Return the (x, y) coordinate for the center point of the cell that contains the specified text.  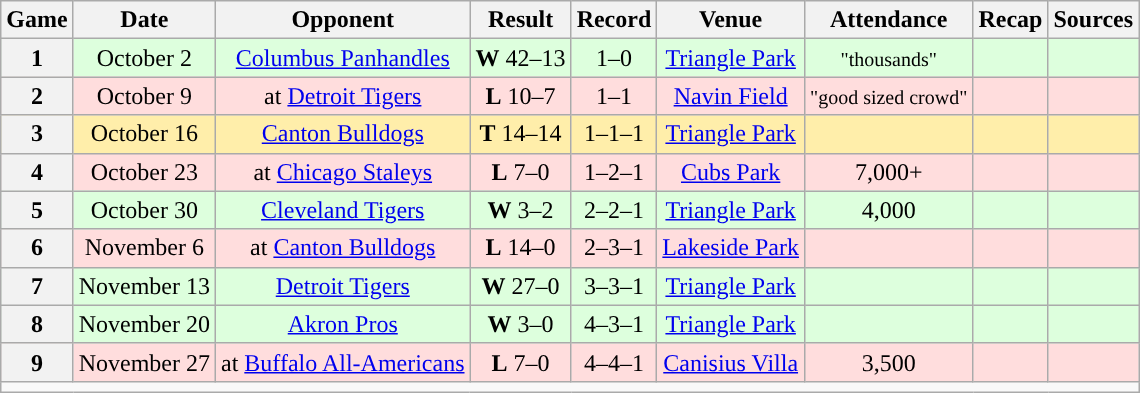
Result (520, 20)
L 14–0 (520, 248)
6 (37, 248)
Cleveland Tigers (342, 210)
Recap (1010, 20)
1–0 (614, 58)
Lakeside Park (731, 248)
Opponent (342, 20)
Date (144, 20)
5 (37, 210)
3,500 (888, 362)
T 14–14 (520, 134)
2–3–1 (614, 248)
3–3–1 (614, 286)
Attendance (888, 20)
Canton Bulldogs (342, 134)
"thousands" (888, 58)
7 (37, 286)
Detroit Tigers (342, 286)
November 20 (144, 324)
1 (37, 58)
1–1–1 (614, 134)
Record (614, 20)
4,000 (888, 210)
4 (37, 172)
W 3–0 (520, 324)
7,000+ (888, 172)
4–4–1 (614, 362)
at Chicago Staleys (342, 172)
4–3–1 (614, 324)
9 (37, 362)
8 (37, 324)
at Detroit Tigers (342, 96)
W 27–0 (520, 286)
Venue (731, 20)
1–2–1 (614, 172)
Columbus Panhandles (342, 58)
2 (37, 96)
November 6 (144, 248)
"good sized crowd" (888, 96)
at Canton Bulldogs (342, 248)
October 9 (144, 96)
October 2 (144, 58)
Sources (1094, 20)
L 10–7 (520, 96)
Canisius Villa (731, 362)
Game (37, 20)
November 27 (144, 362)
October 16 (144, 134)
3 (37, 134)
Cubs Park (731, 172)
Akron Pros (342, 324)
at Buffalo All-Americans (342, 362)
October 23 (144, 172)
Navin Field (731, 96)
November 13 (144, 286)
October 30 (144, 210)
1–1 (614, 96)
W 42–13 (520, 58)
W 3–2 (520, 210)
2–2–1 (614, 210)
